Determine the (x, y) coordinate at the center of the cell enclosing the given text.  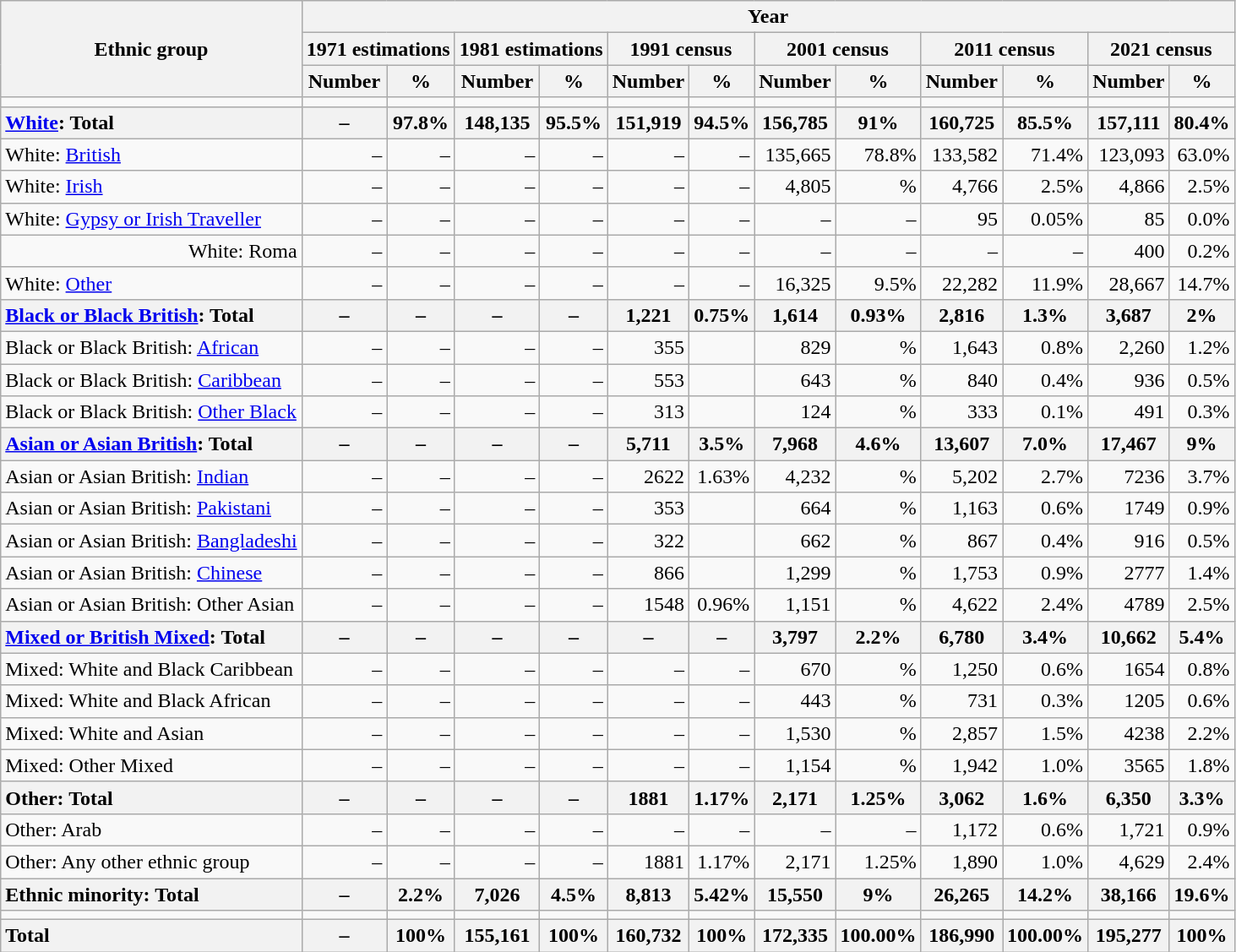
1.6% (1046, 797)
15,550 (795, 895)
1,299 (795, 573)
7,026 (497, 895)
353 (648, 509)
8,813 (648, 895)
5,202 (961, 476)
5.4% (1201, 637)
Asian or Asian British: Pakistani (151, 509)
400 (1129, 251)
1,250 (961, 669)
2.7% (1046, 476)
4.5% (574, 895)
Ethnic minority: Total (151, 895)
10,662 (1129, 637)
670 (795, 669)
Mixed: White and Black Caribbean (151, 669)
Black or Black British: Other Black (151, 412)
1,753 (961, 573)
1.3% (1046, 315)
333 (961, 412)
840 (961, 379)
172,335 (795, 936)
1,172 (961, 830)
80.4% (1201, 122)
2% (1201, 315)
3,687 (1129, 315)
1.4% (1201, 573)
916 (1129, 541)
19.6% (1201, 895)
Other: Total (151, 797)
16,325 (795, 283)
866 (648, 573)
78.8% (879, 155)
Mixed: White and Black African (151, 701)
0.1% (1046, 412)
4,766 (961, 187)
1,163 (961, 509)
0.05% (1046, 219)
2011 census (1004, 49)
313 (648, 412)
1,942 (961, 765)
Year (768, 17)
0.93% (879, 315)
3,797 (795, 637)
Asian or Asian British: Indian (151, 476)
3.4% (1046, 637)
11.9% (1046, 283)
3.5% (721, 444)
Asian or Asian British: Other Asian (151, 605)
Other: Any other ethnic group (151, 862)
124 (795, 412)
1749 (1129, 509)
322 (648, 541)
160,732 (648, 936)
148,135 (497, 122)
17,467 (1129, 444)
1,221 (648, 315)
133,582 (961, 155)
2001 census (838, 49)
491 (1129, 412)
0.75% (721, 315)
95 (961, 219)
1205 (1129, 701)
14.7% (1201, 283)
3.7% (1201, 476)
6,350 (1129, 797)
Mixed or British Mixed: Total (151, 637)
63.0% (1201, 155)
0.2% (1201, 251)
160,725 (961, 122)
2777 (1129, 573)
White: Gypsy or Irish Traveller (151, 219)
1,643 (961, 347)
4,629 (1129, 862)
553 (648, 379)
2021 census (1161, 49)
1654 (1129, 669)
Asian or Asian British: Total (151, 444)
443 (795, 701)
1,530 (795, 733)
85.5% (1046, 122)
195,277 (1129, 936)
1.2% (1201, 347)
1.8% (1201, 765)
4238 (1129, 733)
2,260 (1129, 347)
1.5% (1046, 733)
1,151 (795, 605)
9.5% (879, 283)
14.2% (1046, 895)
28,667 (1129, 283)
Asian or Asian British: Chinese (151, 573)
643 (795, 379)
Black or Black British: Caribbean (151, 379)
3,062 (961, 797)
1,154 (795, 765)
7,968 (795, 444)
Black or Black British: African (151, 347)
4,805 (795, 187)
1,890 (961, 862)
White: Roma (151, 251)
3565 (1129, 765)
6,780 (961, 637)
731 (961, 701)
829 (795, 347)
355 (648, 347)
2,857 (961, 733)
1548 (648, 605)
38,166 (1129, 895)
7236 (1129, 476)
1971 estimations (378, 49)
13,607 (961, 444)
White: Total (151, 122)
94.5% (721, 122)
White: British (151, 155)
4.6% (879, 444)
0.96% (721, 605)
White: Irish (151, 187)
Total (151, 936)
26,265 (961, 895)
155,161 (497, 936)
1,614 (795, 315)
22,282 (961, 283)
123,093 (1129, 155)
1981 estimations (531, 49)
936 (1129, 379)
7.0% (1046, 444)
97.8% (421, 122)
71.4% (1046, 155)
85 (1129, 219)
White: Other (151, 283)
1.63% (721, 476)
95.5% (574, 122)
5.42% (721, 895)
2622 (648, 476)
186,990 (961, 936)
91% (879, 122)
Black or Black British: Total (151, 315)
5,711 (648, 444)
Ethnic group (151, 49)
4789 (1129, 605)
1,721 (1129, 830)
Asian or Asian British: Bangladeshi (151, 541)
156,785 (795, 122)
Mixed: White and Asian (151, 733)
157,111 (1129, 122)
1991 census (681, 49)
3.3% (1201, 797)
4,866 (1129, 187)
662 (795, 541)
Mixed: Other Mixed (151, 765)
867 (961, 541)
151,919 (648, 122)
4,622 (961, 605)
0.0% (1201, 219)
664 (795, 509)
Other: Arab (151, 830)
135,665 (795, 155)
2,816 (961, 315)
4,232 (795, 476)
